From the cell containing the given text, extract its center point as [X, Y] coordinate. 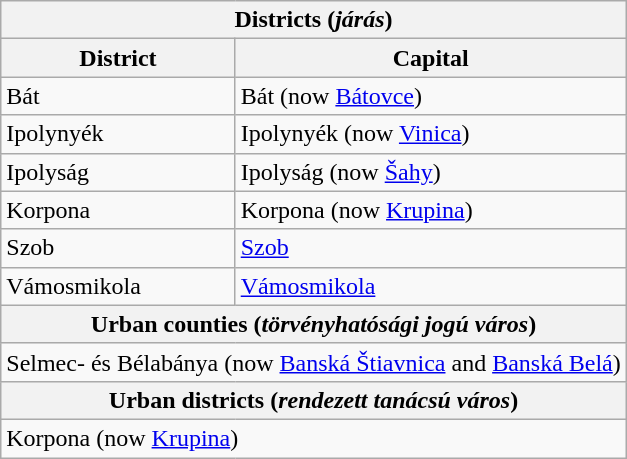
Bát [118, 96]
Korpona [118, 210]
Capital [430, 58]
Ipolynyék [118, 134]
Urban districts (rendezett tanácsú város) [314, 400]
Bát (now Bátovce) [430, 96]
Ipolyság [118, 172]
Ipolynyék (now Vinica) [430, 134]
Selmec- és Bélabánya (now Banská Štiavnica and Banská Belá) [314, 362]
Districts (járás) [314, 20]
Ipolyság (now Šahy) [430, 172]
District [118, 58]
Urban counties (törvényhatósági jogú város) [314, 324]
